Determine the [x, y] coordinate at the center of the cell enclosing the given text.  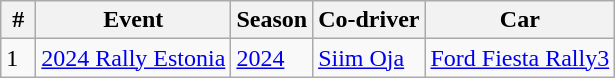
Co-driver [369, 20]
Ford Fiesta Rally3 [520, 58]
2024 Rally Estonia [134, 58]
Season [272, 20]
Event [134, 20]
# [18, 20]
2024 [272, 58]
Car [520, 20]
Siim Oja [369, 58]
1 [18, 58]
